From the cell containing the given text, extract its center point as (x, y) coordinate. 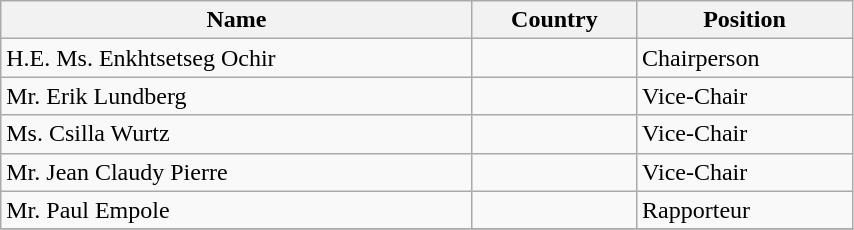
Mr. Jean Claudy Pierre (236, 172)
Country (554, 20)
Rapporteur (745, 210)
Chairperson (745, 58)
H.E. Ms. Enkhtsetseg Ochir (236, 58)
Name (236, 20)
Mr. Paul Empole (236, 210)
Position (745, 20)
Ms. Csilla Wurtz (236, 134)
Mr. Erik Lundberg (236, 96)
